Determine the [x, y] coordinate at the center of the cell enclosing the given text.  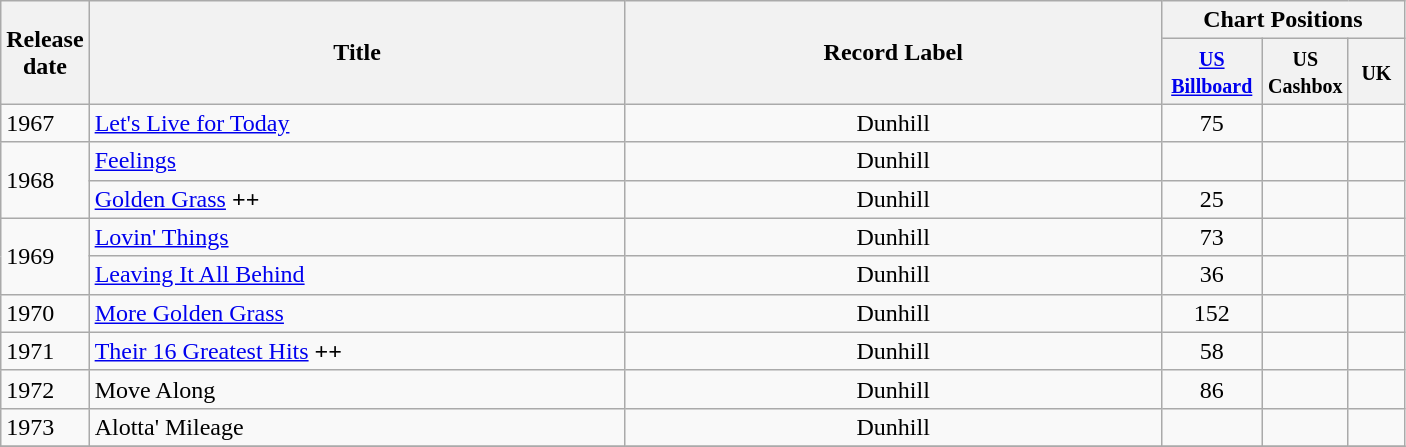
Record Label [893, 52]
Alotta' Mileage [357, 427]
Let's Live for Today [357, 123]
Golden Grass ++ [357, 199]
Release date [45, 52]
1969 [45, 256]
Leaving It All Behind [357, 275]
1973 [45, 427]
1970 [45, 313]
75 [1212, 123]
Title [357, 52]
58 [1212, 351]
86 [1212, 389]
1971 [45, 351]
36 [1212, 275]
Feelings [357, 161]
152 [1212, 313]
73 [1212, 237]
More Golden Grass [357, 313]
25 [1212, 199]
1967 [45, 123]
Lovin' Things [357, 237]
1968 [45, 180]
Their 16 Greatest Hits ++ [357, 351]
US Cashbox [1305, 72]
1972 [45, 389]
UK [1376, 72]
Move Along [357, 389]
US Billboard [1212, 72]
Chart Positions [1282, 20]
